Determine the [x, y] coordinate at the center of the cell enclosing the given text.  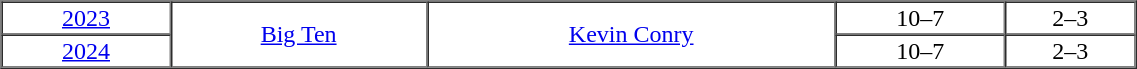
2023 [86, 18]
2024 [86, 50]
Kevin Conry [632, 35]
Big Ten [298, 35]
